Identify which cell holds the provided text, then report its (x, y) central coordinate. 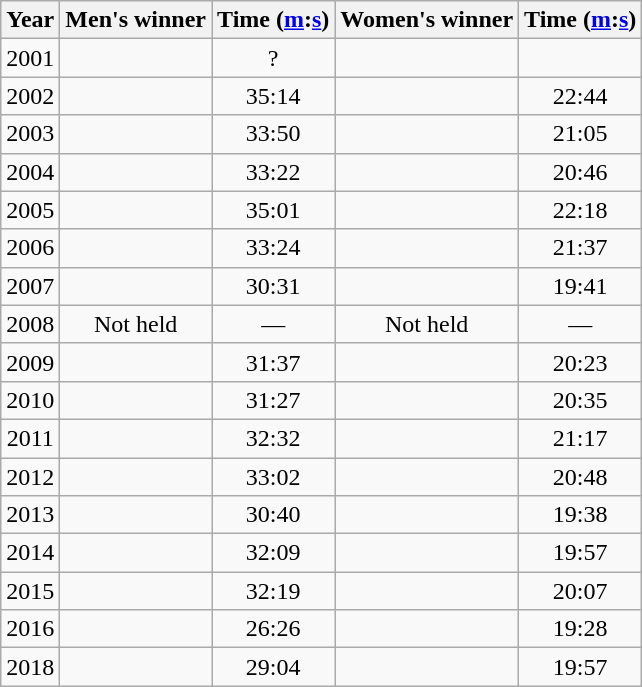
20:35 (580, 400)
2001 (30, 58)
2012 (30, 477)
Women's winner (427, 20)
21:17 (580, 438)
2014 (30, 553)
33:24 (274, 248)
2010 (30, 400)
2002 (30, 96)
20:48 (580, 477)
33:22 (274, 172)
19:38 (580, 515)
35:01 (274, 210)
2013 (30, 515)
30:31 (274, 286)
2006 (30, 248)
29:04 (274, 667)
22:44 (580, 96)
22:18 (580, 210)
31:37 (274, 362)
30:40 (274, 515)
2007 (30, 286)
35:14 (274, 96)
Men's winner (136, 20)
26:26 (274, 629)
2008 (30, 324)
21:37 (580, 248)
2009 (30, 362)
2015 (30, 591)
20:07 (580, 591)
2018 (30, 667)
19:28 (580, 629)
2011 (30, 438)
32:32 (274, 438)
2005 (30, 210)
2003 (30, 134)
33:02 (274, 477)
2004 (30, 172)
33:50 (274, 134)
Year (30, 20)
2016 (30, 629)
20:23 (580, 362)
31:27 (274, 400)
32:09 (274, 553)
32:19 (274, 591)
? (274, 58)
20:46 (580, 172)
19:41 (580, 286)
21:05 (580, 134)
